Identify which cell holds the provided text, then report its [X, Y] central coordinate. 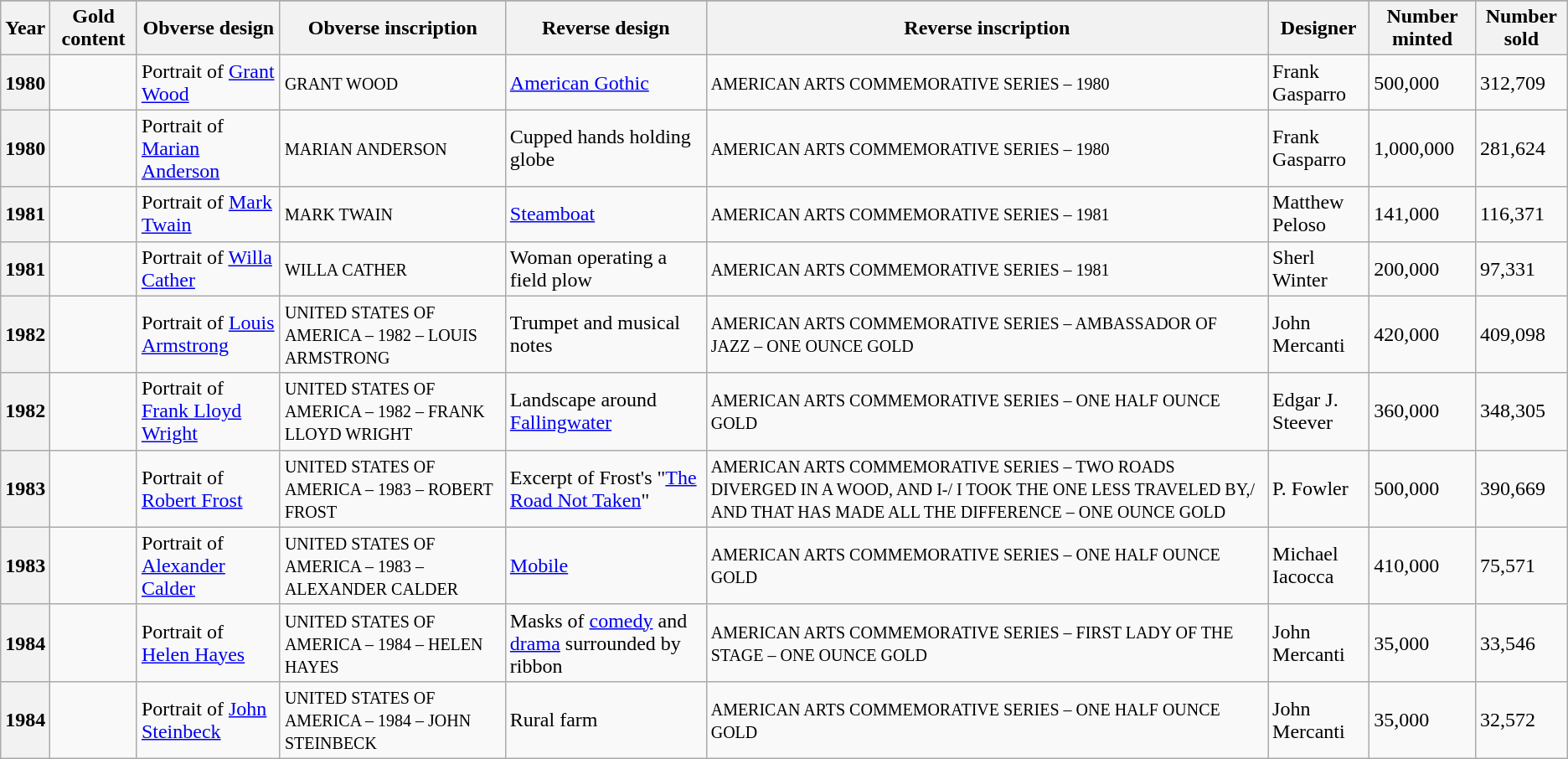
Matthew Peloso [1318, 214]
Portrait of Willa Cather [208, 268]
Number minted [1422, 28]
409,098 [1521, 334]
Obverse inscription [392, 28]
312,709 [1521, 82]
AMERICAN ARTS COMMEMORATIVE SERIES – AMBASSADOR OF JAZZ – ONE OUNCE GOLD [987, 334]
Michael Iacocca [1318, 565]
Obverse design [208, 28]
33,546 [1521, 643]
Portrait of Frank Lloyd Wright [208, 411]
348,305 [1521, 411]
Edgar J. Steever [1318, 411]
Cupped hands holding globe [606, 148]
MARK TWAIN [392, 214]
Portrait of Grant Wood [208, 82]
Portrait of Helen Hayes [208, 643]
Portrait of John Steinbeck [208, 720]
Steamboat [606, 214]
Number sold [1521, 28]
1,000,000 [1422, 148]
Portrait of Louis Armstrong [208, 334]
UNITED STATES OF AMERICA – 1984 – HELEN HAYES [392, 643]
Designer [1318, 28]
UNITED STATES OF AMERICA – 1983 – ROBERT FROST [392, 488]
WILLA CATHER [392, 268]
Year [25, 28]
281,624 [1521, 148]
UNITED STATES OF AMERICA – 1984 – JOHN STEINBECK [392, 720]
Masks of comedy and drama surrounded by ribbon [606, 643]
AMERICAN ARTS COMMEMORATIVE SERIES – FIRST LADY OF THE STAGE – ONE OUNCE GOLD [987, 643]
75,571 [1521, 565]
Trumpet and musical notes [606, 334]
Portrait of Mark Twain [208, 214]
Reverse design [606, 28]
MARIAN ANDERSON [392, 148]
Portrait of Marian Anderson [208, 148]
390,669 [1521, 488]
P. Fowler [1318, 488]
American Gothic [606, 82]
Portrait of Alexander Calder [208, 565]
32,572 [1521, 720]
200,000 [1422, 268]
97,331 [1521, 268]
Mobile [606, 565]
141,000 [1422, 214]
410,000 [1422, 565]
116,371 [1521, 214]
360,000 [1422, 411]
GRANT WOOD [392, 82]
Reverse inscription [987, 28]
420,000 [1422, 334]
Woman operating a field plow [606, 268]
Rural farm [606, 720]
Sherl Winter [1318, 268]
UNITED STATES OF AMERICA – 1982 – FRANK LLOYD WRIGHT [392, 411]
UNITED STATES OF AMERICA – 1982 – LOUIS ARMSTRONG [392, 334]
Portrait of Robert Frost [208, 488]
Gold content [94, 28]
Landscape around Fallingwater [606, 411]
Excerpt of Frost's "The Road Not Taken" [606, 488]
UNITED STATES OF AMERICA – 1983 – ALEXANDER CALDER [392, 565]
